Return the (X, Y) coordinate for the center point of the cell that contains the specified text.  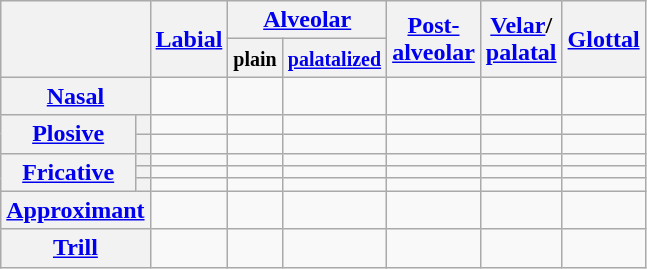
Velar/palatal (521, 39)
Alveolar (308, 20)
plain (255, 58)
Nasal (76, 96)
Approximant (76, 210)
Post-alveolar (434, 39)
Trill (76, 248)
Plosive (68, 134)
Labial (189, 39)
palatalized (334, 58)
Fricative (68, 172)
Glottal (604, 39)
